Scan for the cell matching the given text and deliver its (x, y) coordinate at center. 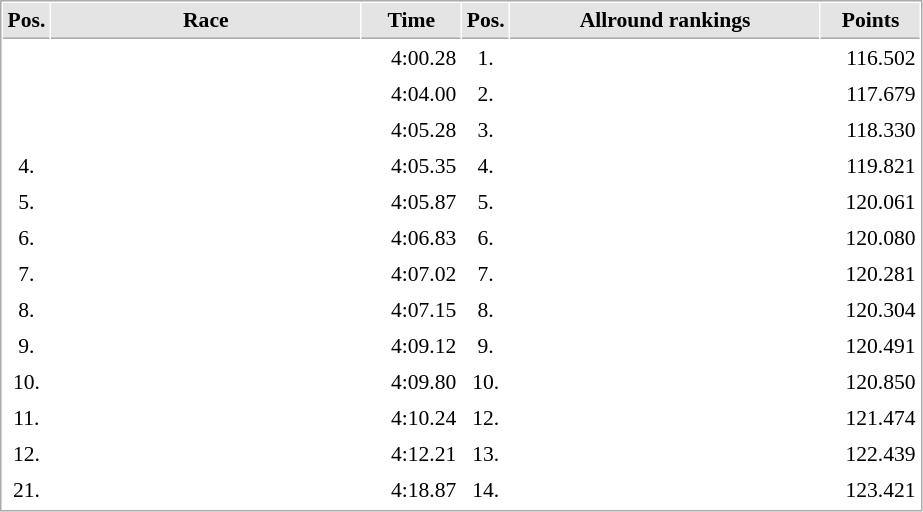
13. (486, 453)
123.421 (870, 489)
4:10.24 (412, 417)
2. (486, 93)
Race (206, 21)
4:09.80 (412, 381)
Time (412, 21)
4:05.35 (412, 165)
120.304 (870, 309)
4:07.02 (412, 273)
120.491 (870, 345)
116.502 (870, 57)
14. (486, 489)
120.080 (870, 237)
117.679 (870, 93)
4:05.87 (412, 201)
11. (26, 417)
119.821 (870, 165)
1. (486, 57)
4:05.28 (412, 129)
120.061 (870, 201)
4:00.28 (412, 57)
120.850 (870, 381)
3. (486, 129)
122.439 (870, 453)
4:09.12 (412, 345)
21. (26, 489)
4:04.00 (412, 93)
4:07.15 (412, 309)
Allround rankings (666, 21)
4:18.87 (412, 489)
4:12.21 (412, 453)
121.474 (870, 417)
Points (870, 21)
4:06.83 (412, 237)
120.281 (870, 273)
118.330 (870, 129)
